Return the [X, Y] coordinate for the center point of the cell that contains the specified text.  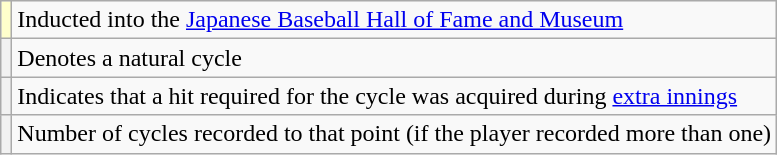
Denotes a natural cycle [394, 58]
Inducted into the Japanese Baseball Hall of Fame and Museum [394, 20]
Indicates that a hit required for the cycle was acquired during extra innings [394, 96]
Number of cycles recorded to that point (if the player recorded more than one) [394, 134]
